Return (x, y) of the center of cell containing provided text 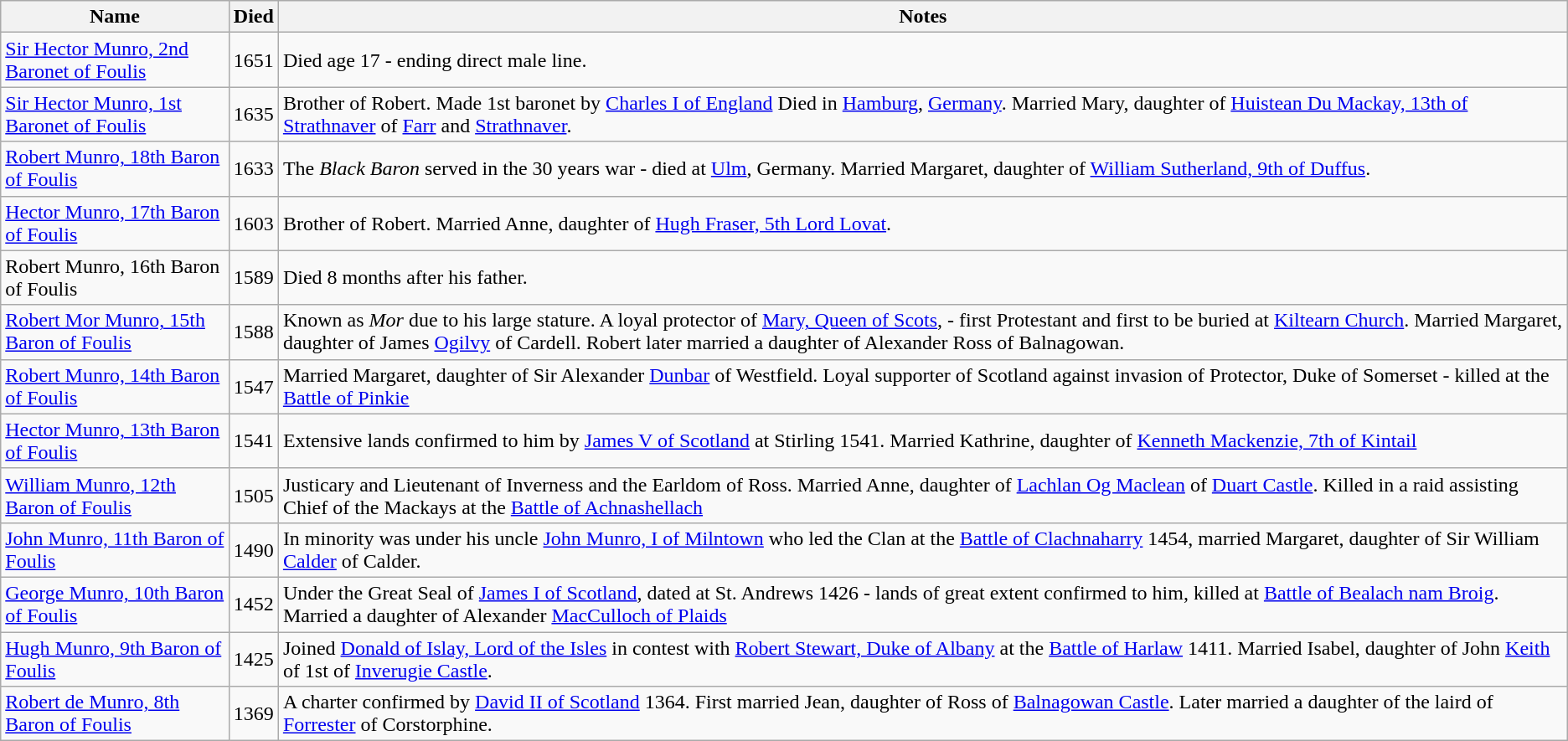
Notes (923, 17)
Name (116, 17)
Sir Hector Munro, 2nd Baronet of Foulis (116, 60)
Died 8 months after his father. (923, 278)
The Black Baron served in the 30 years war - died at Ulm, Germany. Married Margaret, daughter of William Sutherland, 9th of Duffus. (923, 169)
Robert Munro, 16th Baron of Foulis (116, 278)
1633 (253, 169)
1541 (253, 440)
1588 (253, 332)
Sir Hector Munro, 1st Baronet of Foulis (116, 114)
Hector Munro, 17th Baron of Foulis (116, 223)
George Munro, 10th Baron of Foulis (116, 605)
Robert Munro, 18th Baron of Foulis (116, 169)
1490 (253, 549)
Robert Munro, 14th Baron of Foulis (116, 387)
Hugh Munro, 9th Baron of Foulis (116, 658)
Died (253, 17)
1425 (253, 658)
1651 (253, 60)
1603 (253, 223)
William Munro, 12th Baron of Foulis (116, 496)
1635 (253, 114)
Robert Mor Munro, 15th Baron of Foulis (116, 332)
Hector Munro, 13th Baron of Foulis (116, 440)
1369 (253, 713)
1547 (253, 387)
1589 (253, 278)
Extensive lands confirmed to him by James V of Scotland at Stirling 1541. Married Kathrine, daughter of Kenneth Mackenzie, 7th of Kintail (923, 440)
Died age 17 - ending direct male line. (923, 60)
Brother of Robert. Married Anne, daughter of Hugh Fraser, 5th Lord Lovat. (923, 223)
1452 (253, 605)
Robert de Munro, 8th Baron of Foulis (116, 713)
John Munro, 11th Baron of Foulis (116, 549)
1505 (253, 496)
